Determine the (x, y) coordinate at the center of the cell enclosing the given text.  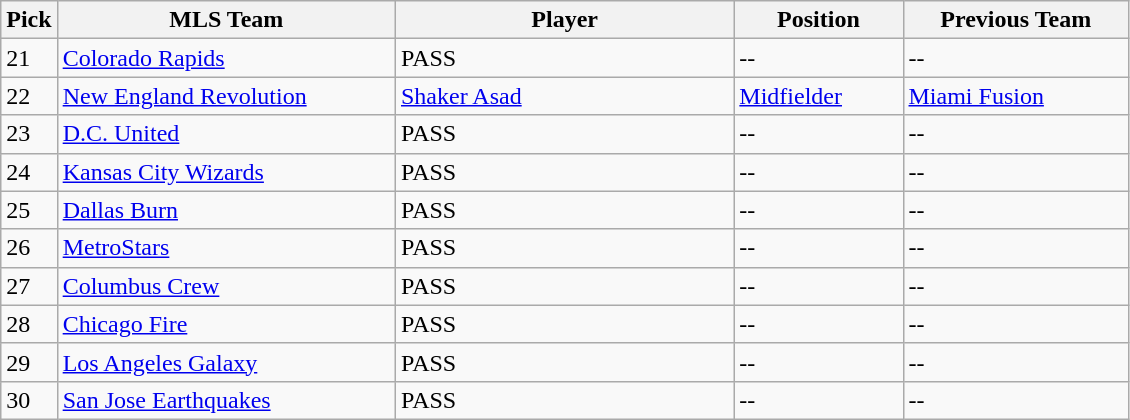
MLS Team (226, 20)
Colorado Rapids (226, 58)
Shaker Asad (564, 96)
Dallas Burn (226, 210)
Previous Team (1016, 20)
23 (29, 134)
24 (29, 172)
San Jose Earthquakes (226, 400)
Player (564, 20)
26 (29, 248)
21 (29, 58)
Position (818, 20)
29 (29, 362)
25 (29, 210)
Midfielder (818, 96)
New England Revolution (226, 96)
Los Angeles Galaxy (226, 362)
Kansas City Wizards (226, 172)
Miami Fusion (1016, 96)
22 (29, 96)
30 (29, 400)
Columbus Crew (226, 286)
28 (29, 324)
Pick (29, 20)
MetroStars (226, 248)
Chicago Fire (226, 324)
D.C. United (226, 134)
27 (29, 286)
